Output the (x, y) coordinate of the center of the cell containing the given text.  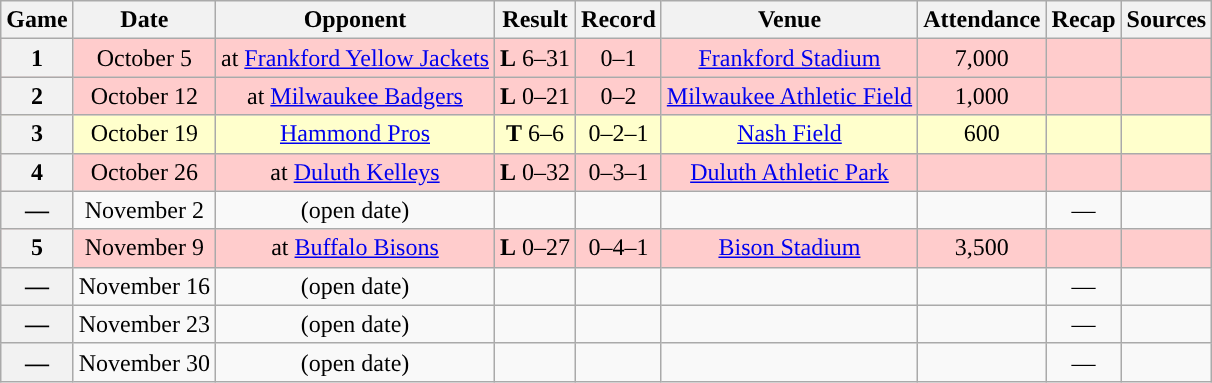
1,000 (982, 96)
Opponent (354, 20)
0–2 (619, 96)
0–3–1 (619, 172)
L 0–32 (536, 172)
November 2 (144, 210)
1 (37, 58)
October 5 (144, 58)
November 9 (144, 248)
Venue (789, 20)
0–1 (619, 58)
2 (37, 96)
Sources (1166, 20)
Recap (1084, 20)
L 0–21 (536, 96)
4 (37, 172)
at Buffalo Bisons (354, 248)
3,500 (982, 248)
October 19 (144, 134)
November 23 (144, 324)
T 6–6 (536, 134)
Bison Stadium (789, 248)
Record (619, 20)
Game (37, 20)
3 (37, 134)
7,000 (982, 58)
October 12 (144, 96)
Nash Field (789, 134)
November 16 (144, 286)
L 0–27 (536, 248)
L 6–31 (536, 58)
Date (144, 20)
0–4–1 (619, 248)
Hammond Pros (354, 134)
October 26 (144, 172)
November 30 (144, 362)
at Milwaukee Badgers (354, 96)
at Frankford Yellow Jackets (354, 58)
Frankford Stadium (789, 58)
5 (37, 248)
at Duluth Kelleys (354, 172)
0–2–1 (619, 134)
Attendance (982, 20)
600 (982, 134)
Result (536, 20)
Duluth Athletic Park (789, 172)
Milwaukee Athletic Field (789, 96)
